Identify which cell holds the provided text, then report its (X, Y) central coordinate. 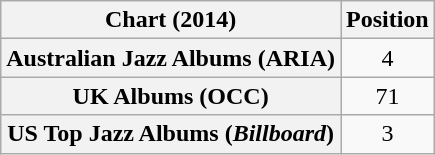
4 (387, 58)
Australian Jazz Albums (ARIA) (171, 58)
UK Albums (OCC) (171, 96)
Chart (2014) (171, 20)
US Top Jazz Albums (Billboard) (171, 134)
3 (387, 134)
Position (387, 20)
71 (387, 96)
